Search for the cell housing the specified text and yield its (X, Y) center coordinate. 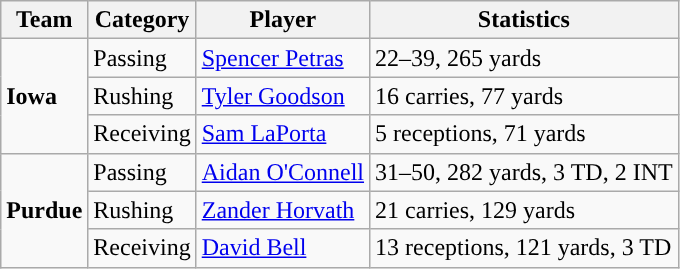
22–39, 265 yards (524, 58)
Statistics (524, 20)
Category (142, 20)
16 carries, 77 yards (524, 96)
Team (44, 20)
Tyler Goodson (282, 96)
Spencer Petras (282, 58)
David Bell (282, 248)
13 receptions, 121 yards, 3 TD (524, 248)
5 receptions, 71 yards (524, 134)
Iowa (44, 96)
31–50, 282 yards, 3 TD, 2 INT (524, 172)
Aidan O'Connell (282, 172)
Zander Horvath (282, 210)
Player (282, 20)
Sam LaPorta (282, 134)
Purdue (44, 210)
21 carries, 129 yards (524, 210)
